From the cell containing the given text, extract its center point as [x, y] coordinate. 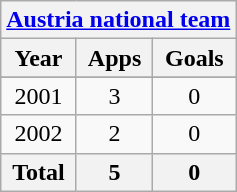
2002 [39, 134]
Goals [194, 58]
2001 [39, 96]
2 [114, 134]
Total [39, 172]
5 [114, 172]
3 [114, 96]
Year [39, 58]
Austria national team [118, 20]
Apps [114, 58]
